Detect which cell encompasses the target text, then output its (X, Y) center coordinate. 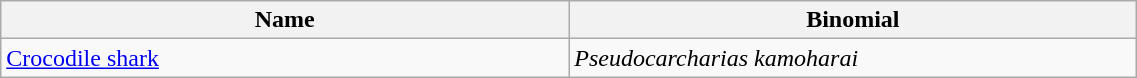
Binomial (853, 20)
Pseudocarcharias kamoharai (853, 58)
Crocodile shark (285, 58)
Name (285, 20)
